Search for the cell housing the specified text and yield its [X, Y] center coordinate. 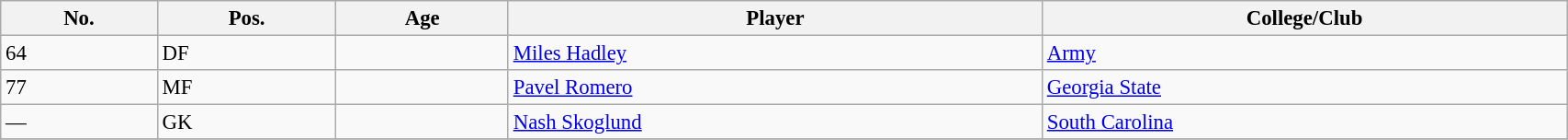
Pos. [246, 18]
Player [775, 18]
64 [79, 53]
Age [423, 18]
Pavel Romero [775, 87]
College/Club [1304, 18]
Army [1304, 53]
GK [246, 122]
DF [246, 53]
Nash Skoglund [775, 122]
Georgia State [1304, 87]
77 [79, 87]
MF [246, 87]
South Carolina [1304, 122]
No. [79, 18]
Miles Hadley [775, 53]
— [79, 122]
